Output the (X, Y) coordinate of the center of the cell containing the given text.  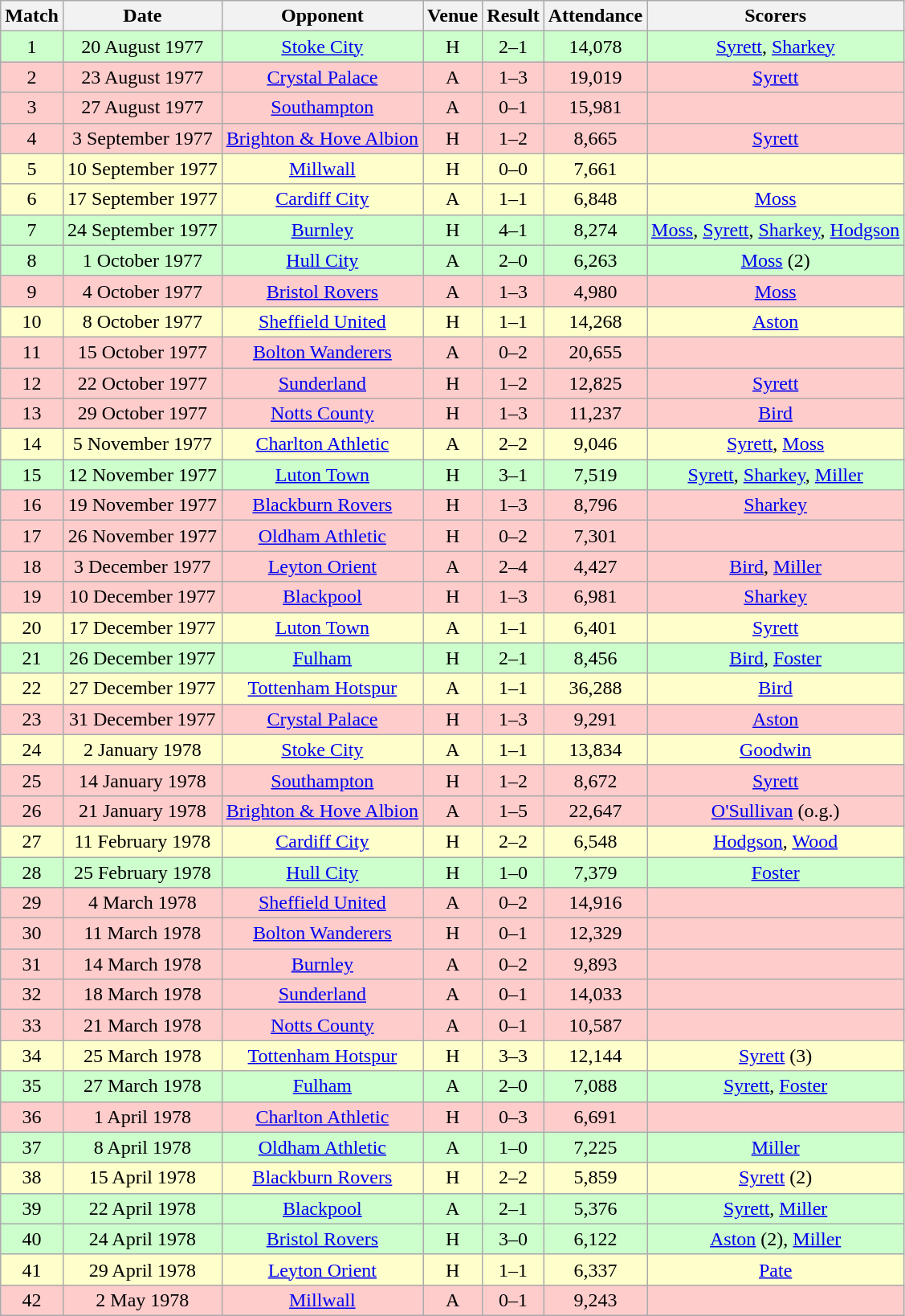
14,078 (595, 47)
Opponent (322, 16)
11,237 (595, 414)
24 September 1977 (142, 230)
11 March 1978 (142, 934)
25 February 1978 (142, 872)
7,088 (595, 1086)
Scorers (776, 16)
18 (32, 566)
Match (32, 16)
12,825 (595, 383)
27 August 1977 (142, 108)
Moss (2) (776, 260)
29 April 1978 (142, 1269)
6,981 (595, 597)
20 August 1977 (142, 47)
12 November 1977 (142, 475)
8,796 (595, 505)
10,587 (595, 1025)
21 March 1978 (142, 1025)
33 (32, 1025)
14,916 (595, 903)
12 (32, 383)
6,263 (595, 260)
19,019 (595, 77)
8,274 (595, 230)
17 December 1977 (142, 627)
2 (32, 77)
8,665 (595, 138)
15 October 1977 (142, 352)
22 October 1977 (142, 383)
26 November 1977 (142, 536)
19 November 1977 (142, 505)
22 April 1978 (142, 1208)
3 (32, 108)
6,548 (595, 841)
32 (32, 995)
24 (32, 750)
7 (32, 230)
9,243 (595, 1300)
27 (32, 841)
23 (32, 719)
15 (32, 475)
5 November 1977 (142, 444)
Result (513, 16)
Miller (776, 1147)
4 (32, 138)
14,268 (595, 321)
10 December 1977 (142, 597)
0–3 (513, 1117)
12,329 (595, 934)
10 (32, 321)
Syrett, Foster (776, 1086)
5,376 (595, 1208)
26 (32, 811)
Goodwin (776, 750)
24 April 1978 (142, 1239)
3 December 1977 (142, 566)
4,980 (595, 291)
1 (32, 47)
7,225 (595, 1147)
8,456 (595, 658)
7,519 (595, 475)
Date (142, 16)
Aston (2), Miller (776, 1239)
4,427 (595, 566)
14 March 1978 (142, 964)
0–0 (513, 169)
17 September 1977 (142, 199)
20 (32, 627)
37 (32, 1147)
41 (32, 1269)
13 (32, 414)
7,661 (595, 169)
22,647 (595, 811)
12,144 (595, 1056)
27 March 1978 (142, 1086)
8,672 (595, 780)
Venue (453, 16)
2 May 1978 (142, 1300)
6,848 (595, 199)
27 December 1977 (142, 689)
3–3 (513, 1056)
5,859 (595, 1178)
28 (32, 872)
9,291 (595, 719)
39 (32, 1208)
19 (32, 597)
16 (32, 505)
14,033 (595, 995)
4 March 1978 (142, 903)
Attendance (595, 16)
Bird, Foster (776, 658)
23 August 1977 (142, 77)
17 (32, 536)
3–0 (513, 1239)
9,893 (595, 964)
Foster (776, 872)
Bird, Miller (776, 566)
6,122 (595, 1239)
21 (32, 658)
9 (32, 291)
10 September 1977 (142, 169)
1 October 1977 (142, 260)
6,691 (595, 1117)
2 January 1978 (142, 750)
2–4 (513, 566)
7,379 (595, 872)
35 (32, 1086)
Moss, Syrett, Sharkey, Hodgson (776, 230)
25 (32, 780)
21 January 1978 (142, 811)
4 October 1977 (142, 291)
15,981 (595, 108)
8 (32, 260)
31 December 1977 (142, 719)
6,337 (595, 1269)
Syrett, Sharkey, Miller (776, 475)
5 (32, 169)
36 (32, 1117)
Syrett, Sharkey (776, 47)
31 (32, 964)
15 April 1978 (142, 1178)
O'Sullivan (o.g.) (776, 811)
Hodgson, Wood (776, 841)
Syrett (3) (776, 1056)
4–1 (513, 230)
9,046 (595, 444)
14 (32, 444)
1 April 1978 (142, 1117)
3 September 1977 (142, 138)
38 (32, 1178)
22 (32, 689)
11 (32, 352)
40 (32, 1239)
6 (32, 199)
29 (32, 903)
8 April 1978 (142, 1147)
26 December 1977 (142, 658)
14 January 1978 (142, 780)
Pate (776, 1269)
7,301 (595, 536)
29 October 1977 (142, 414)
Syrett, Moss (776, 444)
34 (32, 1056)
Syrett (2) (776, 1178)
20,655 (595, 352)
13,834 (595, 750)
6,401 (595, 627)
11 February 1978 (142, 841)
8 October 1977 (142, 321)
36,288 (595, 689)
18 March 1978 (142, 995)
Syrett, Miller (776, 1208)
30 (32, 934)
25 March 1978 (142, 1056)
1–5 (513, 811)
42 (32, 1300)
3–1 (513, 475)
